Locate the cell with the specified text and output its [X, Y] center coordinate. 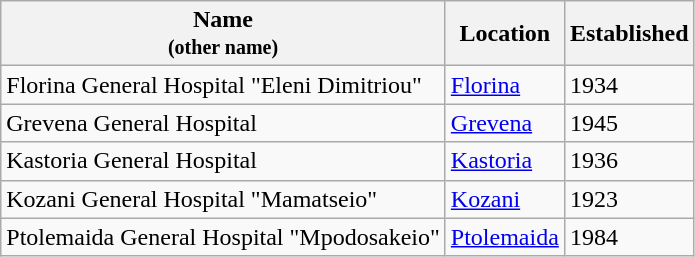
Established [629, 34]
1923 [629, 199]
1936 [629, 161]
1984 [629, 237]
Grevena General Hospital [224, 123]
Grevena [504, 123]
Ptolemaida [504, 237]
Florina General Hospital "Eleni Dimitriou" [224, 85]
1945 [629, 123]
Kozani [504, 199]
Florina [504, 85]
Ptolemaida General Hospital "Mpodosakeio" [224, 237]
Kozani General Hospital "Mamatseio" [224, 199]
Location [504, 34]
Kastoria General Hospital [224, 161]
Kastoria [504, 161]
1934 [629, 85]
Name (other name) [224, 34]
